Return (x, y) of the center of cell containing provided text 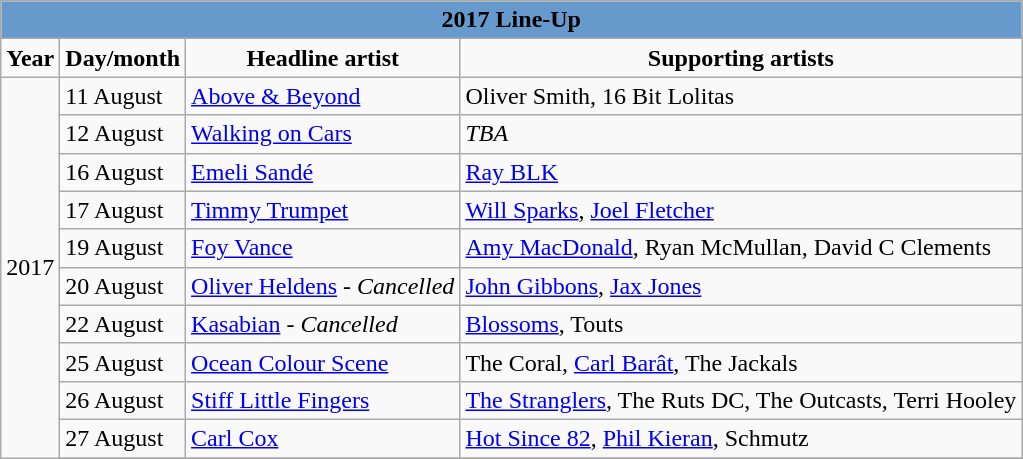
Emeli Sandé (323, 172)
27 August (123, 438)
25 August (123, 362)
Ray BLK (741, 172)
Oliver Heldens - Cancelled (323, 286)
Amy MacDonald, Ryan McMullan, David C Clements (741, 248)
Above & Beyond (323, 96)
Timmy Trumpet (323, 210)
The Coral, Carl Barât, The Jackals (741, 362)
The Stranglers, The Ruts DC, The Outcasts, Terri Hooley (741, 400)
12 August (123, 134)
Year (30, 58)
Foy Vance (323, 248)
19 August (123, 248)
TBA (741, 134)
2017 Line-Up (512, 20)
Ocean Colour Scene (323, 362)
Kasabian - Cancelled (323, 324)
26 August (123, 400)
Day/month (123, 58)
Supporting artists (741, 58)
Headline artist (323, 58)
2017 (30, 268)
11 August (123, 96)
Walking on Cars (323, 134)
Stiff Little Fingers (323, 400)
22 August (123, 324)
Oliver Smith, 16 Bit Lolitas (741, 96)
Will Sparks, Joel Fletcher (741, 210)
John Gibbons, Jax Jones (741, 286)
Blossoms, Touts (741, 324)
17 August (123, 210)
Carl Cox (323, 438)
Hot Since 82, Phil Kieran, Schmutz (741, 438)
16 August (123, 172)
20 August (123, 286)
